Return the [x, y] coordinate for the center point of the cell that contains the specified text.  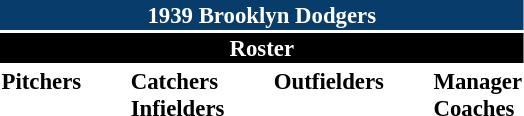
Roster [262, 48]
1939 Brooklyn Dodgers [262, 15]
